Capture the cell that displays the provided text and extract its (X, Y) central coordinate. 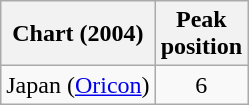
Chart (2004) (78, 34)
Peakposition (201, 34)
Japan (Oricon) (78, 85)
6 (201, 85)
